Identify which cell holds the provided text, then report its (X, Y) central coordinate. 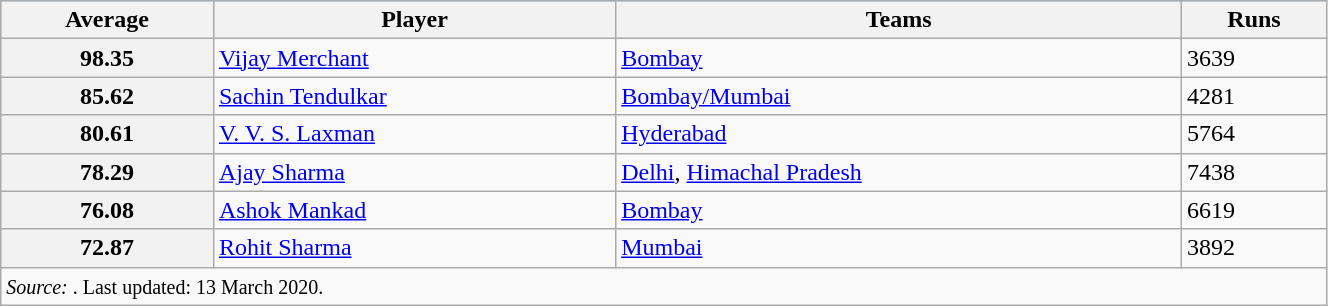
Average (108, 20)
3892 (1254, 248)
Mumbai (899, 248)
72.87 (108, 248)
Hyderabad (899, 134)
Bombay/Mumbai (899, 96)
98.35 (108, 58)
4281 (1254, 96)
Delhi, Himachal Pradesh (899, 172)
Ajay Sharma (414, 172)
Player (414, 20)
Source: . Last updated: 13 March 2020. (664, 286)
78.29 (108, 172)
Runs (1254, 20)
85.62 (108, 96)
6619 (1254, 210)
Rohit Sharma (414, 248)
Ashok Mankad (414, 210)
7438 (1254, 172)
Teams (899, 20)
Vijay Merchant (414, 58)
76.08 (108, 210)
Sachin Tendulkar (414, 96)
V. V. S. Laxman (414, 134)
3639 (1254, 58)
5764 (1254, 134)
80.61 (108, 134)
